Determine the [X, Y] coordinate at the center of the cell enclosing the given text.  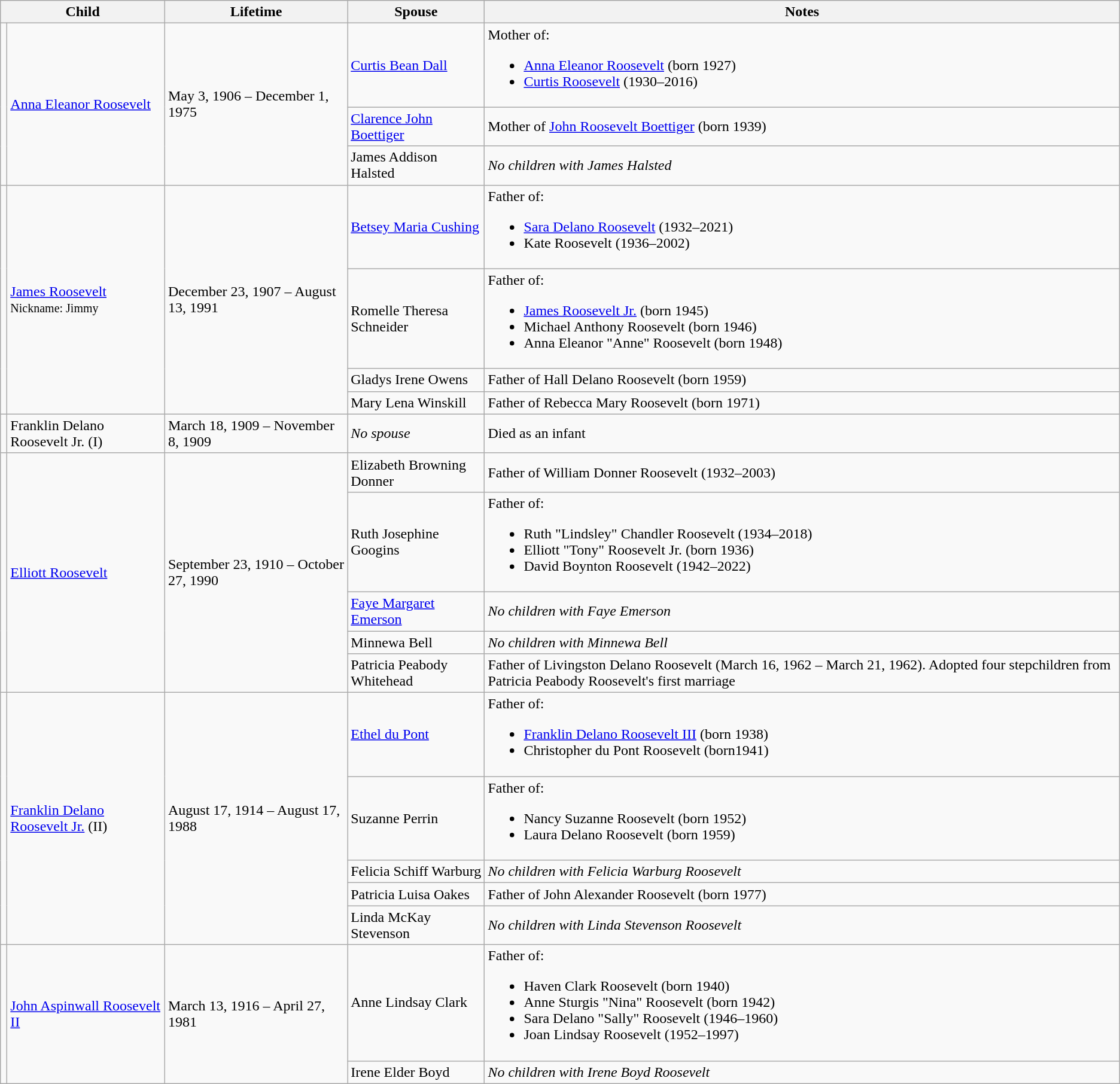
Patricia Peabody Whitehead [416, 674]
Anna Eleanor Roosevelt [86, 104]
Elizabeth Browning Donner [416, 473]
Franklin Delano Roosevelt Jr. (II) [86, 818]
Gladys Irene Owens [416, 380]
September 23, 1910 – October 27, 1990 [256, 573]
Clarence John Boettiger [416, 127]
Father of:Nancy Suzanne Roosevelt (born 1952)Laura Delano Roosevelt (born 1959) [802, 818]
Felicia Schiff Warburg [416, 872]
No children with Faye Emerson [802, 611]
Irene Elder Boyd [416, 1072]
No children with Linda Stevenson Roosevelt [802, 925]
Father of Hall Delano Roosevelt (born 1959) [802, 380]
John Aspinwall Roosevelt II [86, 1014]
Patricia Luisa Oakes [416, 894]
No children with James Halsted [802, 165]
Franklin Delano Roosevelt Jr. (I) [86, 433]
Faye Margaret Emerson [416, 611]
No children with Felicia Warburg Roosevelt [802, 872]
No spouse [416, 433]
Father of Rebecca Mary Roosevelt (born 1971) [802, 403]
Father of:Sara Delano Roosevelt (1932–2021)Kate Roosevelt (1936–2002) [802, 227]
August 17, 1914 – August 17, 1988 [256, 818]
Lifetime [256, 12]
Anne Lindsay Clark [416, 1003]
March 13, 1916 – April 27, 1981 [256, 1014]
Suzanne Perrin [416, 818]
Father of William Donner Roosevelt (1932–2003) [802, 473]
Died as an infant [802, 433]
James Addison Halsted [416, 165]
Father of:Ruth "Lindsley" Chandler Roosevelt (1934–2018)Elliott "Tony" Roosevelt Jr. (born 1936)David Boynton Roosevelt (1942–2022) [802, 542]
Father of:Franklin Delano Roosevelt III (born 1938)Christopher du Pont Roosevelt (born1941) [802, 735]
James RooseveltNickname: Jimmy [86, 299]
Linda McKay Stevenson [416, 925]
Mother of:Anna Eleanor Roosevelt (born 1927)Curtis Roosevelt (1930–2016) [802, 65]
Mary Lena Winskill [416, 403]
Notes [802, 12]
Elliott Roosevelt [86, 573]
Mother of John Roosevelt Boettiger (born 1939) [802, 127]
Ethel du Pont [416, 735]
Betsey Maria Cushing [416, 227]
Father of John Alexander Roosevelt (born 1977) [802, 894]
No children with Minnewa Bell [802, 642]
Minnewa Bell [416, 642]
Father of Livingston Delano Roosevelt (March 16, 1962 – March 21, 1962). Adopted four stepchildren from Patricia Peabody Roosevelt's first marriage [802, 674]
Father of:James Roosevelt Jr. (born 1945)Michael Anthony Roosevelt (born 1946)Anna Eleanor "Anne" Roosevelt (born 1948) [802, 318]
May 3, 1906 – December 1, 1975 [256, 104]
No children with Irene Boyd Roosevelt [802, 1072]
Spouse [416, 12]
Ruth Josephine Googins [416, 542]
Child [83, 12]
Curtis Bean Dall [416, 65]
December 23, 1907 – August 13, 1991 [256, 299]
March 18, 1909 – November 8, 1909 [256, 433]
Romelle Theresa Schneider [416, 318]
